Locate the cell with the specified text and output its (X, Y) center coordinate. 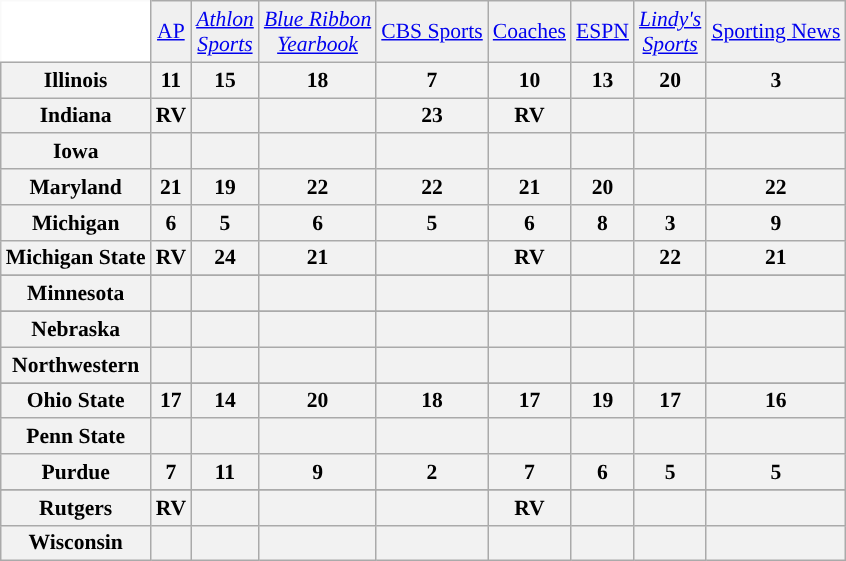
13 (602, 80)
Iowa (76, 152)
2 (432, 472)
Indiana (76, 116)
Sporting News (776, 32)
Rutgers (76, 508)
Blue RibbonYearbook (318, 32)
Lindy'sSports (670, 32)
16 (776, 401)
10 (530, 80)
CBS Sports (432, 32)
24 (225, 258)
Northwestern (76, 365)
Penn State (76, 437)
Ohio State (76, 401)
15 (225, 80)
Wisconsin (76, 543)
14 (225, 401)
Maryland (76, 187)
Nebraska (76, 330)
Michigan State (76, 258)
AthlonSports (225, 32)
AP (172, 32)
Minnesota (76, 294)
Illinois (76, 80)
ESPN (602, 32)
23 (432, 116)
Purdue (76, 472)
Coaches (530, 32)
Michigan (76, 223)
8 (602, 223)
